Output the (x, y) coordinate of the center of the cell containing the given text.  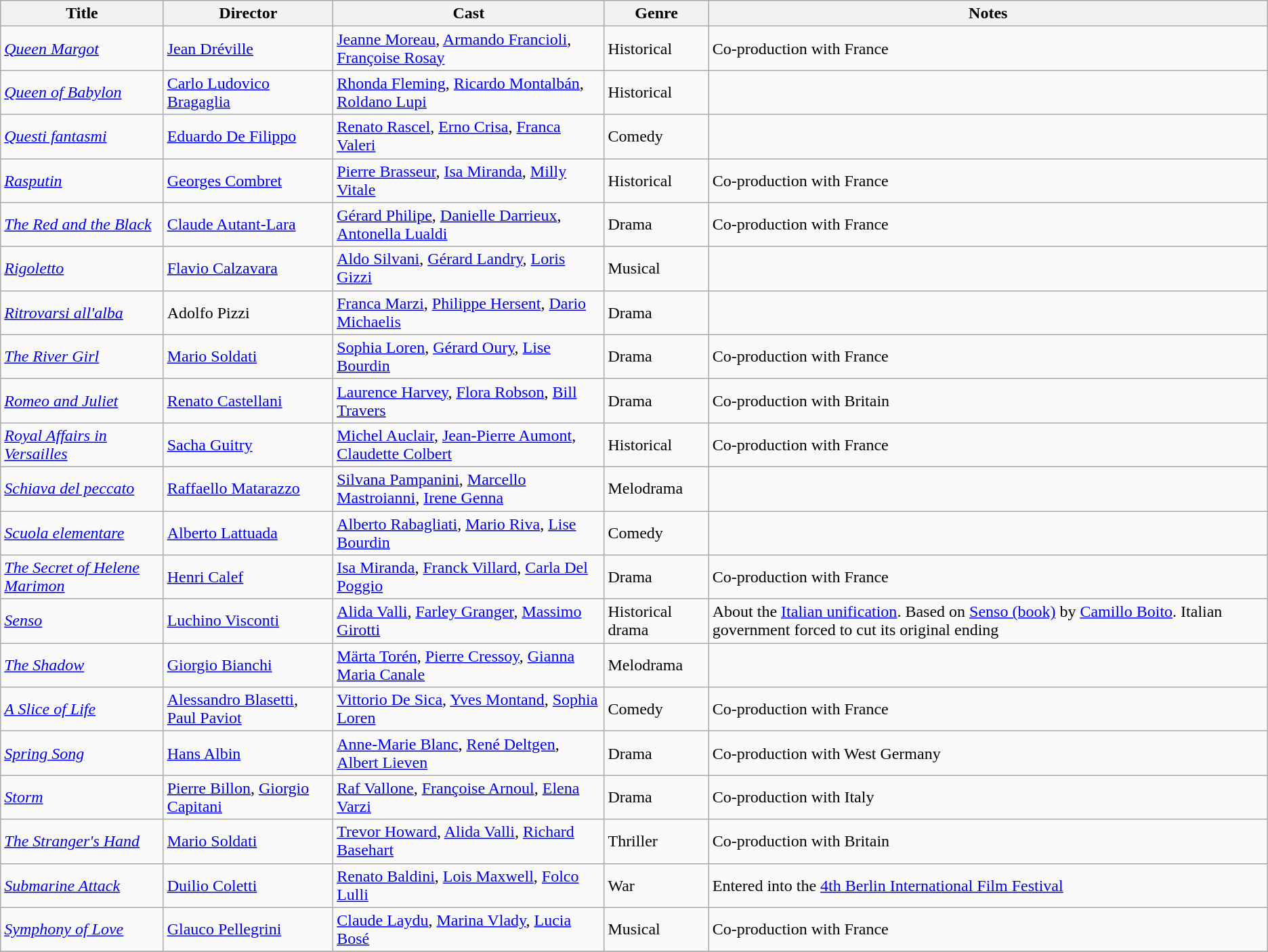
Renato Rascel, Erno Crisa, Franca Valeri (469, 137)
Historical drama (656, 622)
Alessandro Blasetti, Paul Paviot (248, 710)
War (656, 886)
Title (82, 14)
Renato Baldini, Lois Maxwell, Folco Lulli (469, 886)
Ritrovarsi all'alba (82, 313)
Director (248, 14)
Cast (469, 14)
Vittorio De Sica, Yves Montand, Sophia Loren (469, 710)
Hans Albin (248, 753)
Isa Miranda, Franck Villard, Carla Del Poggio (469, 577)
Duilio Coletti (248, 886)
Rhonda Fleming, Ricardo Montalbán, Roldano Lupi (469, 92)
Pierre Brasseur, Isa Miranda, Milly Vitale (469, 180)
Adolfo Pizzi (248, 313)
Claude Autant-Lara (248, 225)
Thriller (656, 841)
Notes (988, 14)
Flavio Calzavara (248, 268)
Spring Song (82, 753)
Jean Dréville (248, 49)
About the Italian unification. Based on Senso (book) by Camillo Boito. Italian government forced to cut its original ending (988, 622)
Claude Laydu, Marina Vlady, Lucia Bosé (469, 929)
Raffaello Matarazzo (248, 489)
Gérard Philipe, Danielle Darrieux, Antonella Lualdi (469, 225)
Glauco Pellegrini (248, 929)
Senso (82, 622)
Co-production with Italy (988, 798)
Renato Castellani (248, 401)
Trevor Howard, Alida Valli, Richard Basehart (469, 841)
Scuola elementare (82, 532)
Aldo Silvani, Gérard Landry, Loris Gizzi (469, 268)
Submarine Attack (82, 886)
Pierre Billon, Giorgio Capitani (248, 798)
Queen Margot (82, 49)
Märta Torén, Pierre Cressoy, Gianna Maria Canale (469, 665)
Entered into the 4th Berlin International Film Festival (988, 886)
The Red and the Black (82, 225)
Raf Vallone, Françoise Arnoul, Elena Varzi (469, 798)
Schiava del peccato (82, 489)
A Slice of Life (82, 710)
Co-production with West Germany (988, 753)
Georges Combret (248, 180)
Symphony of Love (82, 929)
Eduardo De Filippo (248, 137)
Royal Affairs in Versailles (82, 444)
Queen of Babylon (82, 92)
The Shadow (82, 665)
The Secret of Helene Marimon (82, 577)
Henri Calef (248, 577)
Anne-Marie Blanc, René Deltgen, Albert Lieven (469, 753)
Questi fantasmi (82, 137)
Romeo and Juliet (82, 401)
Alberto Lattuada (248, 532)
Luchino Visconti (248, 622)
Genre (656, 14)
Jeanne Moreau, Armando Francioli, Françoise Rosay (469, 49)
Sacha Guitry (248, 444)
Franca Marzi, Philippe Hersent, Dario Michaelis (469, 313)
Laurence Harvey, Flora Robson, Bill Travers (469, 401)
Rigoletto (82, 268)
Silvana Pampanini, Marcello Mastroianni, Irene Genna (469, 489)
Giorgio Bianchi (248, 665)
Alida Valli, Farley Granger, Massimo Girotti (469, 622)
Sophia Loren, Gérard Oury, Lise Bourdin (469, 356)
The Stranger's Hand (82, 841)
Rasputin (82, 180)
The River Girl (82, 356)
Storm (82, 798)
Carlo Ludovico Bragaglia (248, 92)
Alberto Rabagliati, Mario Riva, Lise Bourdin (469, 532)
Michel Auclair, Jean-Pierre Aumont, Claudette Colbert (469, 444)
